Pinpoint the cell where the given text exists, returning its (x, y) midpoint coordinate. 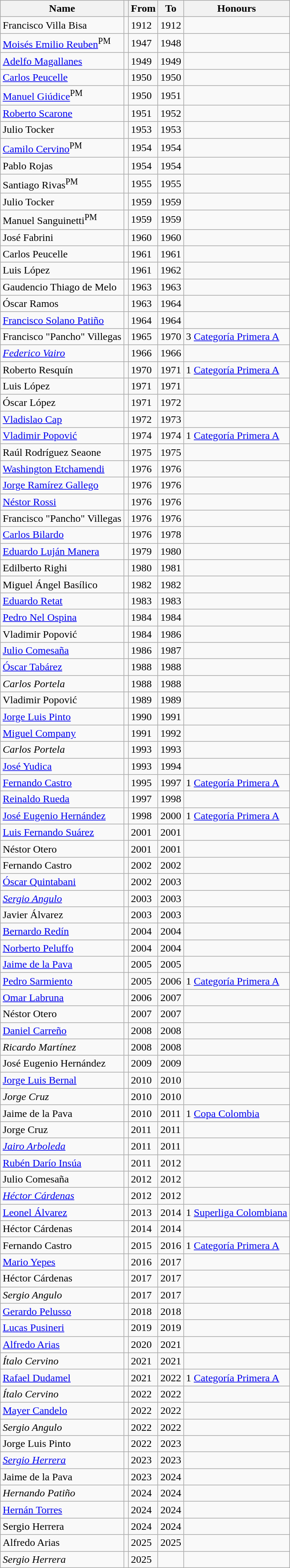
Mayer Candelo (62, 1410)
1981 (171, 568)
2000 (171, 816)
Roberto Resquín (62, 370)
1992 (171, 733)
Daniel Carreño (62, 1031)
Eduardo Retat (62, 601)
Camilo CervinoPM (62, 148)
1 Superliga Colombiana (237, 1212)
1947 (143, 43)
Manuel GiúdicePM (62, 96)
Francisco Solano Patiño (62, 320)
1965 (143, 336)
José Fabrini (62, 237)
Santiago RivasPM (62, 184)
3 Categoría Primera A (237, 336)
Hernando Patiño (62, 1493)
From (143, 9)
Honours (237, 9)
Óscar López (62, 403)
Adelfo Magallanes (62, 61)
Bernardo Redín (62, 932)
1948 (171, 43)
Norberto Peluffo (62, 948)
Óscar Tabárez (62, 667)
1973 (171, 419)
1994 (171, 766)
Jorge Luis Bernal (62, 1080)
Omar Labruna (62, 998)
Raúl Rodríguez Seaone (62, 452)
1979 (143, 551)
Washington Etchamendi (62, 469)
Reinaldo Rueda (62, 799)
Pedro Nel Ospina (62, 617)
Javier Álvarez (62, 915)
Manuel SanguinettiPM (62, 220)
Carlos Bilardo (62, 535)
Name (62, 9)
José Yudica (62, 766)
Ricardo Martínez (62, 1047)
Gerardo Pelusso (62, 1311)
2013 (143, 1212)
1 Copa Colombia (237, 1113)
Pedro Sarmiento (62, 981)
Pablo Rojas (62, 166)
Jairo Arboleda (62, 1146)
Rafael Dudamel (62, 1377)
Gaudencio Thiago de Melo (62, 287)
Néstor Rossi (62, 502)
Óscar Ramos (62, 303)
Óscar Quintabani (62, 882)
To (171, 9)
1995 (143, 783)
Roberto Scarone (62, 113)
Edilberto Righi (62, 568)
Rubén Darío Insúa (62, 1163)
1952 (171, 113)
2015 (143, 1245)
1962 (171, 270)
1990 (143, 717)
Miguel Ángel Basílico (62, 584)
1978 (171, 535)
Hernán Torres (62, 1510)
Lucas Pusineri (62, 1328)
Francisco Villa Bisa (62, 25)
2020 (143, 1344)
Luis Fernando Suárez (62, 832)
1987 (171, 651)
Vladislao Cap (62, 419)
Eduardo Luján Manera (62, 551)
Federico Vairo (62, 353)
Jorge Ramírez Gallego (62, 485)
Miguel Company (62, 733)
Leonel Álvarez (62, 1212)
Mario Yepes (62, 1262)
Moisés Emilio ReubenPM (62, 43)
